Capture the cell that displays the provided text and extract its [x, y] central coordinate. 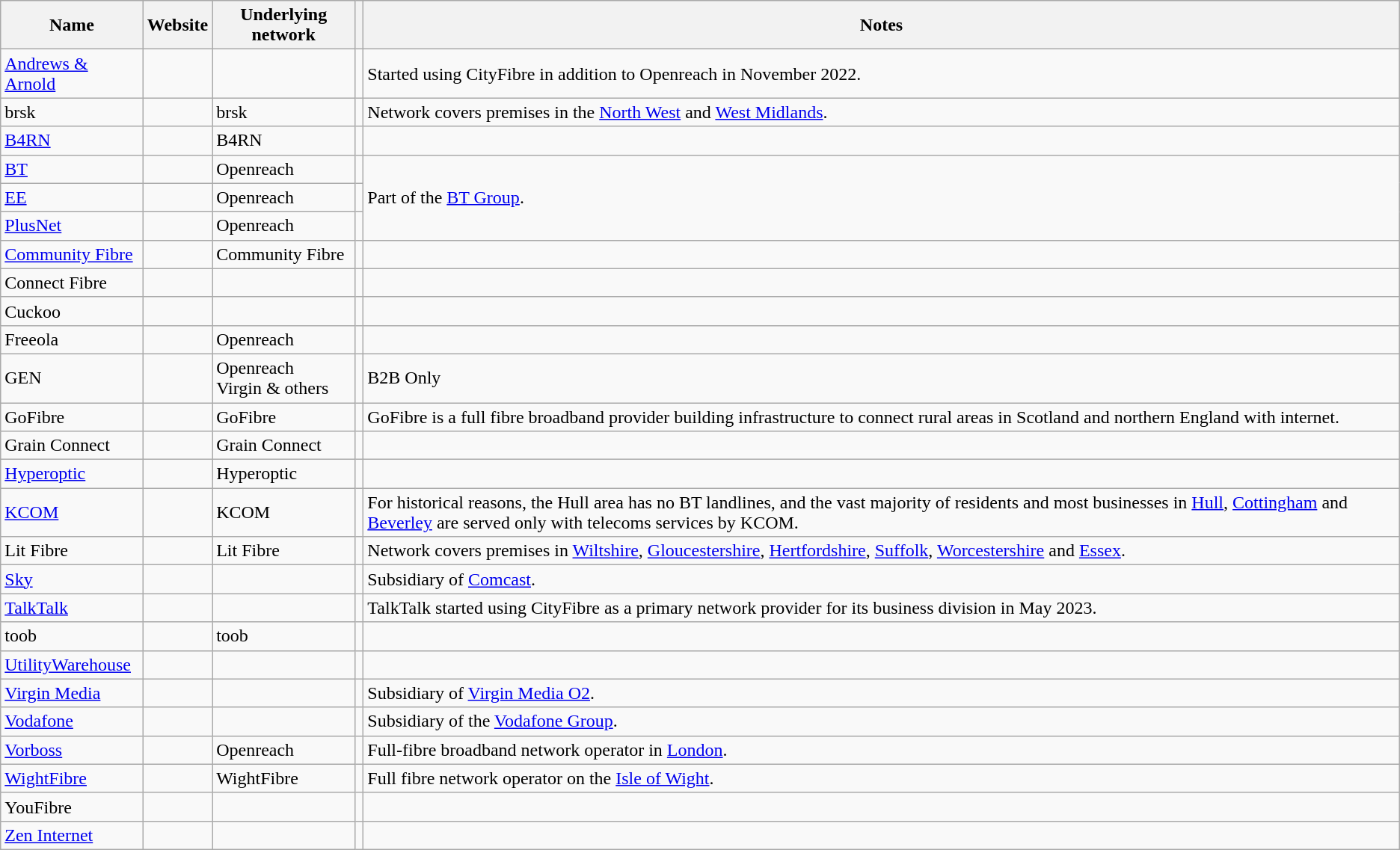
Full fibre network operator on the Isle of Wight. [881, 778]
TalkTalk [72, 608]
GoFibre is a full fibre broadband provider building infrastructure to connect rural areas in Scotland and northern England with internet. [881, 416]
Freeola [72, 339]
Full-fibre broadband network operator in London. [881, 750]
Connect Fibre [72, 283]
TalkTalk started using CityFibre as a primary network provider for its business division in May 2023. [881, 608]
GEN [72, 378]
Vorboss [72, 750]
Subsidiary of Virgin Media O2. [881, 693]
Virgin Media [72, 693]
BT [72, 169]
PlusNet [72, 226]
Part of the BT Group. [881, 197]
OpenreachVirgin & others [284, 378]
Name [72, 25]
Underlying network [284, 25]
Notes [881, 25]
Andrews & Arnold [72, 73]
Subsidiary of the Vodafone Group. [881, 721]
Vodafone [72, 721]
Started using CityFibre in addition to Openreach in November 2022. [881, 73]
EE [72, 197]
Sky [72, 579]
Subsidiary of Comcast. [881, 579]
UtilityWarehouse [72, 665]
Cuckoo [72, 311]
Website [177, 25]
B2B Only [881, 378]
YouFibre [72, 807]
Network covers premises in Wiltshire, Gloucestershire, Hertfordshire, Suffolk, Worcestershire and Essex. [881, 551]
Network covers premises in the North West and West Midlands. [881, 112]
Zen Internet [72, 835]
